For the text-containing cell, return its midpoint in (X, Y) coordinate format. 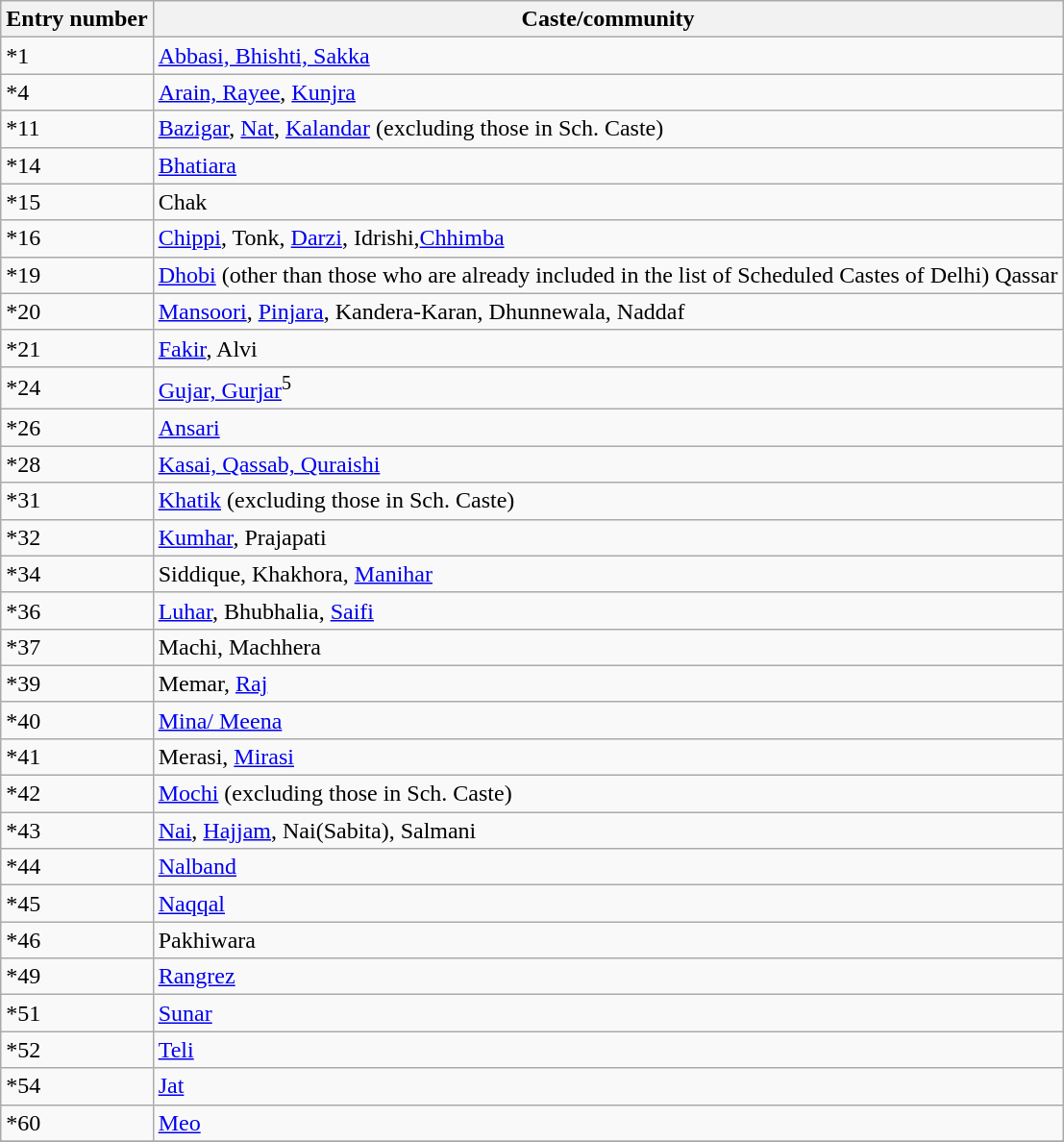
*43 (77, 831)
Luhar, Bhubhalia, Saifi (607, 610)
*31 (77, 501)
*52 (77, 1050)
*1 (77, 56)
*41 (77, 757)
*36 (77, 610)
Kumhar, Prajapati (607, 537)
Bazigar, Nat, Kalandar (excluding those in Sch. Caste) (607, 129)
Dhobi (other than those who are already included in the list of Scheduled Castes of Delhi) Qassar (607, 275)
*14 (77, 165)
*34 (77, 574)
Mina/ Meena (607, 720)
Entry number (77, 19)
Khatik (excluding those in Sch. Caste) (607, 501)
*16 (77, 238)
Memar, Raj (607, 683)
Ansari (607, 428)
Kasai, Qassab, Quraishi (607, 464)
*60 (77, 1123)
Gujar, Gurjar5 (607, 388)
Merasi, Mirasi (607, 757)
Siddique, Khakhora, Manihar (607, 574)
*21 (77, 348)
*20 (77, 311)
Nai, Hajjam, Nai(Sabita), Salmani (607, 831)
Rangrez (607, 977)
Chak (607, 202)
Jat (607, 1086)
*42 (77, 794)
Mansoori, Pinjara, Kandera-Karan, Dhunnewala, Naddaf (607, 311)
*49 (77, 977)
*24 (77, 388)
Naqqal (607, 904)
Bhatiara (607, 165)
Sunar (607, 1013)
Machi, Machhera (607, 647)
Chippi, Tonk, Darzi, Idrishi,Chhimba (607, 238)
*26 (77, 428)
Caste/community (607, 19)
*37 (77, 647)
Meo (607, 1123)
*32 (77, 537)
Abbasi, Bhishti, Sakka (607, 56)
*51 (77, 1013)
*40 (77, 720)
*28 (77, 464)
*19 (77, 275)
Nalband (607, 867)
*39 (77, 683)
*54 (77, 1086)
Mochi (excluding those in Sch. Caste) (607, 794)
*15 (77, 202)
Arain, Rayee, Kunjra (607, 92)
Fakir, Alvi (607, 348)
Pakhiwara (607, 940)
*4 (77, 92)
*46 (77, 940)
Teli (607, 1050)
*45 (77, 904)
*11 (77, 129)
*44 (77, 867)
